For the text-containing cell, return its midpoint in [x, y] coordinate format. 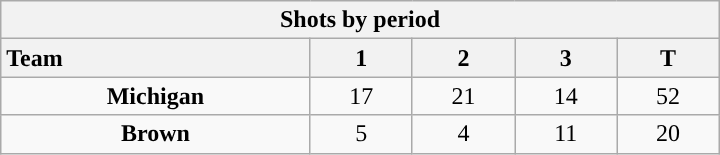
52 [668, 96]
11 [566, 134]
3 [566, 58]
21 [463, 96]
5 [361, 134]
2 [463, 58]
17 [361, 96]
Brown [156, 134]
4 [463, 134]
14 [566, 96]
1 [361, 58]
Michigan [156, 96]
20 [668, 134]
Team [156, 58]
T [668, 58]
Shots by period [360, 20]
